Determine the (x, y) coordinate at the center of the cell enclosing the given text.  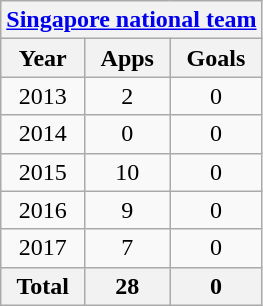
Goals (216, 58)
2013 (43, 96)
Apps (128, 58)
9 (128, 210)
2017 (43, 248)
7 (128, 248)
Singapore national team (132, 20)
Total (43, 286)
10 (128, 172)
2015 (43, 172)
Year (43, 58)
2 (128, 96)
2014 (43, 134)
2016 (43, 210)
28 (128, 286)
